Scan for the cell matching the given text and deliver its [X, Y] coordinate at center. 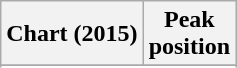
Chart (2015) [72, 34]
Peakposition [189, 34]
